Provide the (X, Y) coordinate of the cell's center where the given text is located.  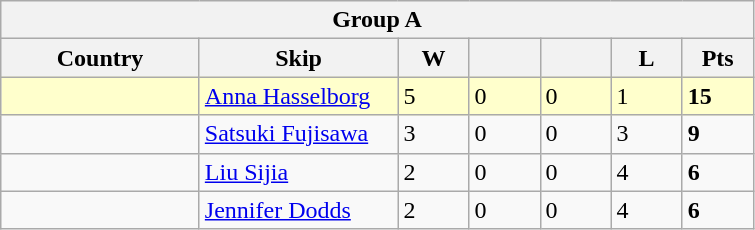
1 (646, 96)
W (434, 58)
L (646, 58)
Skip (298, 58)
Country (100, 58)
5 (434, 96)
Jennifer Dodds (298, 210)
9 (718, 134)
15 (718, 96)
Anna Hasselborg (298, 96)
Group A (377, 20)
Satsuki Fujisawa (298, 134)
Liu Sijia (298, 172)
Pts (718, 58)
